Find where the given text appears and provide that cell's center as (x, y) coordinate. 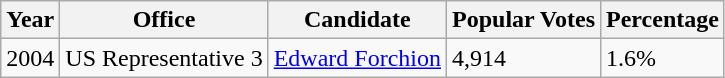
Edward Forchion (357, 58)
Popular Votes (524, 20)
2004 (30, 58)
1.6% (663, 58)
Percentage (663, 20)
4,914 (524, 58)
Office (164, 20)
US Representative 3 (164, 58)
Year (30, 20)
Candidate (357, 20)
